For the text-containing cell, return its midpoint in [X, Y] coordinate format. 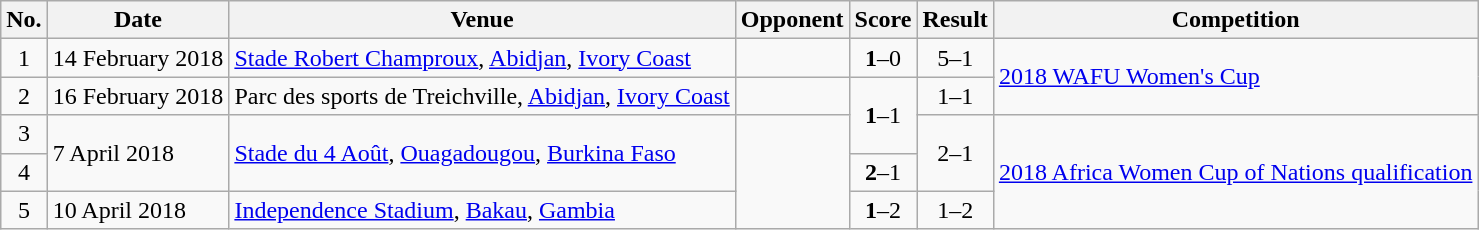
16 February 2018 [138, 96]
4 [24, 172]
Stade Robert Champroux, Abidjan, Ivory Coast [482, 58]
3 [24, 134]
1–0 [883, 58]
Date [138, 20]
2018 WAFU Women's Cup [1236, 77]
Independence Stadium, Bakau, Gambia [482, 210]
5–1 [955, 58]
1 [24, 58]
2 [24, 96]
Score [883, 20]
Opponent [792, 20]
No. [24, 20]
Parc des sports de Treichville, Abidjan, Ivory Coast [482, 96]
10 April 2018 [138, 210]
2018 Africa Women Cup of Nations qualification [1236, 172]
Stade du 4 Août, Ouagadougou, Burkina Faso [482, 153]
Competition [1236, 20]
14 February 2018 [138, 58]
Result [955, 20]
7 April 2018 [138, 153]
Venue [482, 20]
5 [24, 210]
